Output the [X, Y] coordinate of the center of the cell containing the given text.  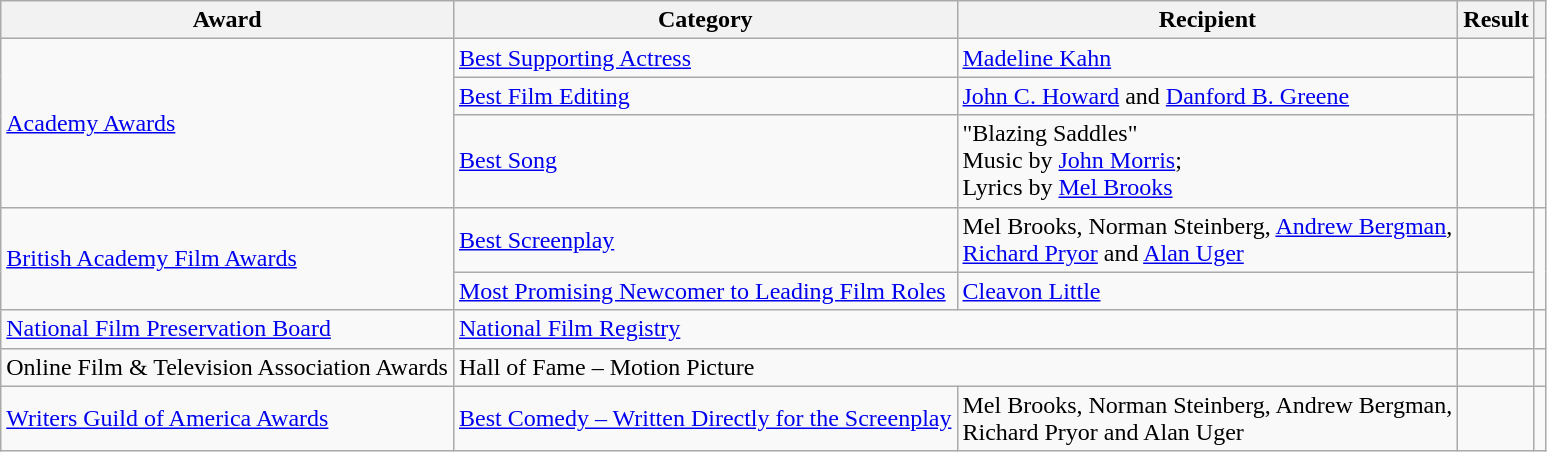
"Blazing Saddles" Music by John Morris; Lyrics by Mel Brooks [1208, 161]
Best Screenplay [705, 240]
Best Film Editing [705, 96]
Best Song [705, 161]
Most Promising Newcomer to Leading Film Roles [705, 291]
Academy Awards [228, 123]
Cleavon Little [1208, 291]
Recipient [1208, 20]
Best Comedy – Written Directly for the Screenplay [705, 418]
John C. Howard and Danford B. Greene [1208, 96]
Result [1496, 20]
National Film Preservation Board [228, 329]
Award [228, 20]
British Academy Film Awards [228, 258]
Best Supporting Actress [705, 58]
National Film Registry [955, 329]
Category [705, 20]
Online Film & Television Association Awards [228, 367]
Madeline Kahn [1208, 58]
Hall of Fame – Motion Picture [955, 367]
Writers Guild of America Awards [228, 418]
